Determine the (x, y) coordinate at the center of the cell enclosing the given text.  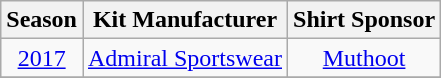
Muthoot (364, 58)
Admiral Sportswear (184, 58)
Season (42, 20)
Shirt Sponsor (364, 20)
Kit Manufacturer (184, 20)
2017 (42, 58)
